For the text-containing cell, return its midpoint in [X, Y] coordinate format. 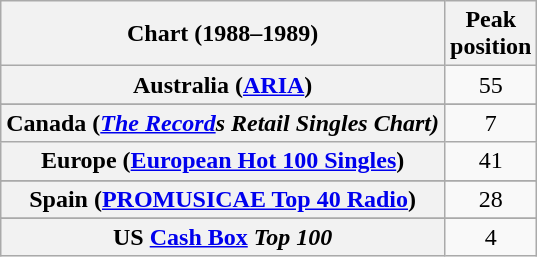
4 [491, 237]
Canada (The Records Retail Singles Chart) [223, 123]
Peakposition [491, 34]
Australia (ARIA) [223, 85]
41 [491, 161]
28 [491, 199]
Chart (1988–1989) [223, 34]
7 [491, 123]
Europe (European Hot 100 Singles) [223, 161]
55 [491, 85]
Spain (PROMUSICAE Top 40 Radio) [223, 199]
US Cash Box Top 100 [223, 237]
